Scan for the cell matching the given text and deliver its (X, Y) coordinate at center. 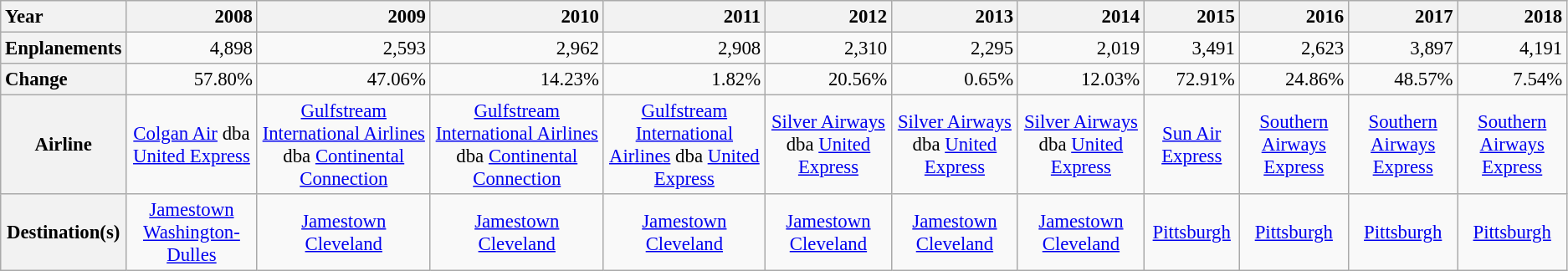
2018 (1513, 17)
2,908 (684, 49)
3,897 (1402, 49)
Year (64, 17)
2017 (1402, 17)
48.57% (1402, 79)
Gulfstream International Airlines dba United Express (684, 146)
72.91% (1191, 79)
7.54% (1513, 79)
2009 (343, 17)
2013 (954, 17)
14.23% (517, 79)
47.06% (343, 79)
57.80% (192, 79)
4,898 (192, 49)
4,191 (1513, 49)
2,593 (343, 49)
3,491 (1191, 49)
2010 (517, 17)
Enplanements (64, 49)
2014 (1081, 17)
24.86% (1294, 79)
Colgan Air dba United Express (192, 146)
0.65% (954, 79)
Destination(s) (64, 233)
2,962 (517, 49)
2015 (1191, 17)
Change (64, 79)
2,310 (828, 49)
1.82% (684, 79)
20.56% (828, 79)
12.03% (1081, 79)
2011 (684, 17)
JamestownWashington-Dulles (192, 233)
2016 (1294, 17)
2,295 (954, 49)
2,623 (1294, 49)
2008 (192, 17)
Airline (64, 146)
2,019 (1081, 49)
2012 (828, 17)
Sun Air Express (1191, 146)
